Output the [X, Y] coordinate of the center of the cell containing the given text.  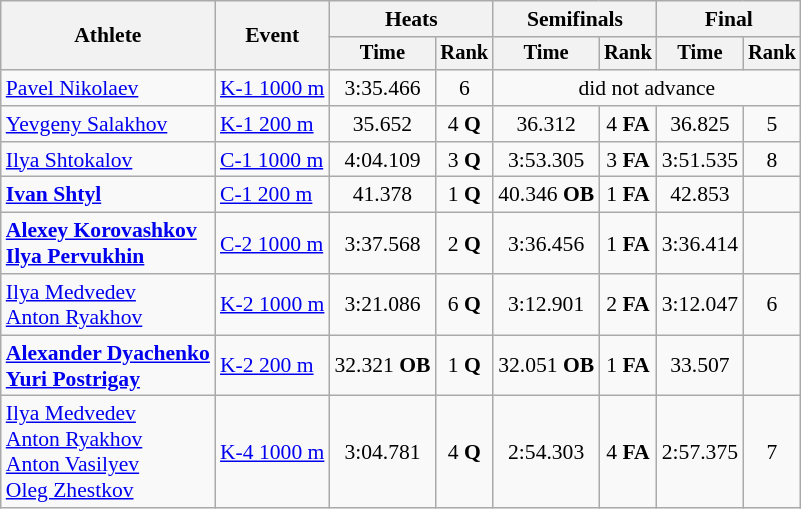
2 Q [465, 244]
8 [772, 160]
2:54.303 [546, 452]
3:36.456 [546, 244]
3:12.901 [546, 304]
K-1 1000 m [272, 88]
C-1 200 m [272, 195]
35.652 [382, 124]
3:36.414 [700, 244]
Yevgeny Salakhov [108, 124]
K-2 200 m [272, 366]
3:04.781 [382, 452]
3:12.047 [700, 304]
K-1 200 m [272, 124]
4:04.109 [382, 160]
2:57.375 [700, 452]
Ivan Shtyl [108, 195]
7 [772, 452]
Alexey KorovashkovIlya Pervukhin [108, 244]
40.346 OB [546, 195]
Alexander DyachenkoYuri Postrigay [108, 366]
3:21.086 [382, 304]
Pavel Nikolaev [108, 88]
3:35.466 [382, 88]
Heats [411, 19]
Final [729, 19]
K-4 1000 m [272, 452]
Ilya MedvedevAnton RyakhovAnton VasilyevOleg Zhestkov [108, 452]
32.321 OB [382, 366]
did not advance [647, 88]
Semifinals [575, 19]
33.507 [700, 366]
6 Q [465, 304]
Ilya MedvedevAnton Ryakhov [108, 304]
3:51.535 [700, 160]
3 FA [628, 160]
Event [272, 36]
2 FA [628, 304]
42.853 [700, 195]
3:37.568 [382, 244]
41.378 [382, 195]
3 Q [465, 160]
32.051 OB [546, 366]
Ilya Shtokalov [108, 160]
C-1 1000 m [272, 160]
5 [772, 124]
C-2 1000 m [272, 244]
3:53.305 [546, 160]
Athlete [108, 36]
36.825 [700, 124]
K-2 1000 m [272, 304]
36.312 [546, 124]
